Capture the cell that displays the provided text and extract its (X, Y) central coordinate. 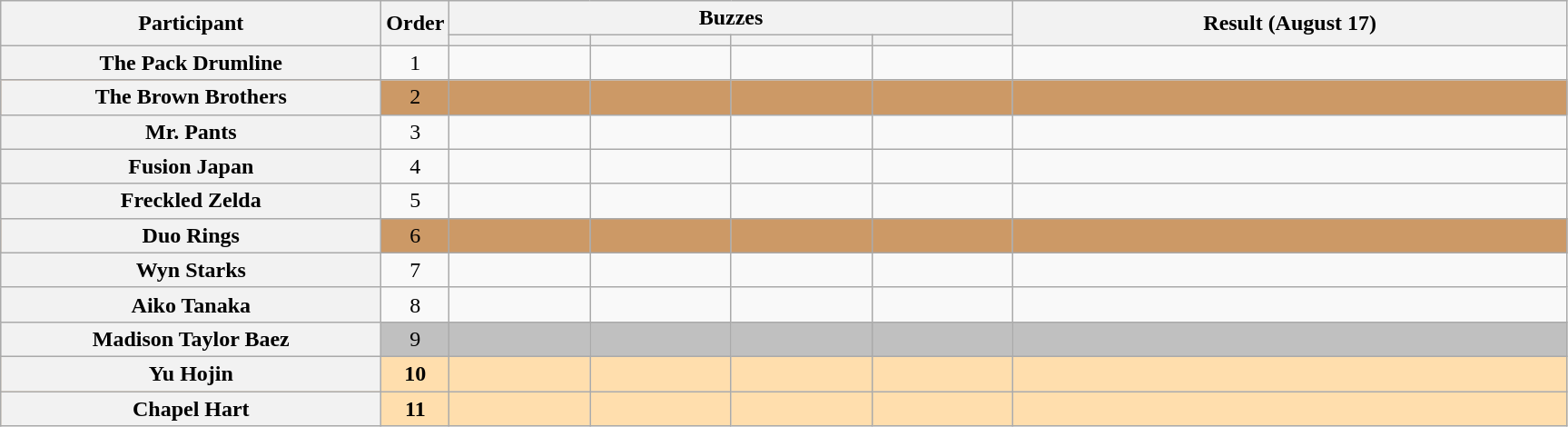
Fusion Japan (191, 166)
Madison Taylor Baez (191, 339)
Order (416, 24)
4 (416, 166)
Result (August 17) (1289, 24)
5 (416, 201)
3 (416, 132)
8 (416, 304)
Duo Rings (191, 235)
10 (416, 373)
1 (416, 63)
Chapel Hart (191, 408)
Participant (191, 24)
2 (416, 97)
7 (416, 270)
Aiko Tanaka (191, 304)
9 (416, 339)
Yu Hojin (191, 373)
The Pack Drumline (191, 63)
Buzzes (731, 18)
Mr. Pants (191, 132)
The Brown Brothers (191, 97)
Freckled Zelda (191, 201)
11 (416, 408)
Wyn Starks (191, 270)
6 (416, 235)
